Capture the cell that displays the provided text and extract its (x, y) central coordinate. 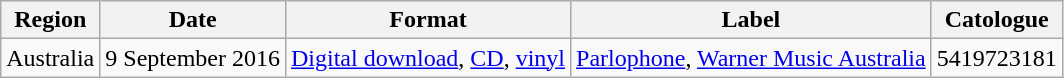
9 September 2016 (193, 58)
5419723181 (996, 58)
Label (752, 20)
Digital download, CD, vinyl (428, 58)
Region (50, 20)
Catologue (996, 20)
Date (193, 20)
Parlophone, Warner Music Australia (752, 58)
Format (428, 20)
Australia (50, 58)
